Capture the cell that displays the provided text and extract its (X, Y) central coordinate. 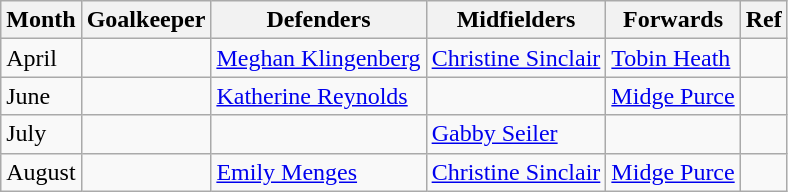
Goalkeeper (146, 20)
August (41, 172)
Emily Menges (318, 172)
Gabby Seiler (516, 134)
April (41, 58)
Meghan Klingenberg (318, 58)
Defenders (318, 20)
Tobin Heath (673, 58)
Midfielders (516, 20)
Katherine Reynolds (318, 96)
Ref (764, 20)
Month (41, 20)
Forwards (673, 20)
July (41, 134)
June (41, 96)
